Return [x, y] of the center of cell containing provided text 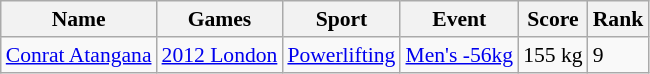
2012 London [220, 55]
9 [618, 55]
Event [459, 19]
Games [220, 19]
Sport [341, 19]
Score [552, 19]
Conrat Atangana [79, 55]
155 kg [552, 55]
Rank [618, 19]
Men's -56kg [459, 55]
Powerlifting [341, 55]
Name [79, 19]
